Return the [x, y] coordinate for the center point of the cell that contains the specified text.  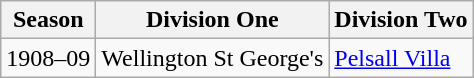
Wellington St George's [212, 58]
Pelsall Villa [401, 58]
Season [48, 20]
Division One [212, 20]
1908–09 [48, 58]
Division Two [401, 20]
